Extract the [X, Y] coordinate from the center of the cell holding the provided text.  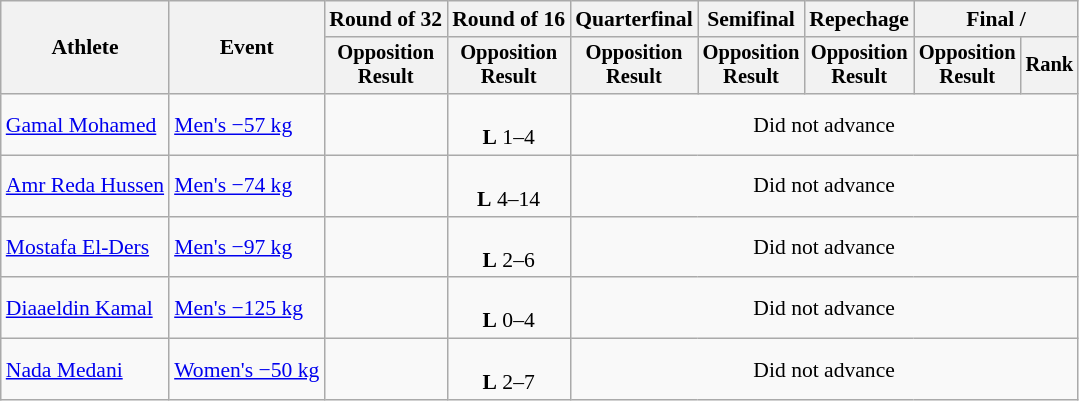
Men's −97 kg [246, 248]
Semifinal [752, 19]
Final / [996, 19]
Quarterfinal [634, 19]
L 2–7 [508, 370]
Round of 16 [508, 19]
Amr Reda Hussen [85, 186]
Diaaeldin Kamal [85, 308]
L 4–14 [508, 186]
Round of 32 [386, 19]
L 0–4 [508, 308]
L 1–4 [508, 124]
L 2–6 [508, 248]
Women's −50 kg [246, 370]
Gamal Mohamed [85, 124]
Men's −125 kg [246, 308]
Event [246, 48]
Men's −57 kg [246, 124]
Repechage [859, 19]
Nada Medani [85, 370]
Men's −74 kg [246, 186]
Athlete [85, 48]
Mostafa El-Ders [85, 248]
Rank [1050, 66]
